Pinpoint the cell where the given text exists, returning its (X, Y) midpoint coordinate. 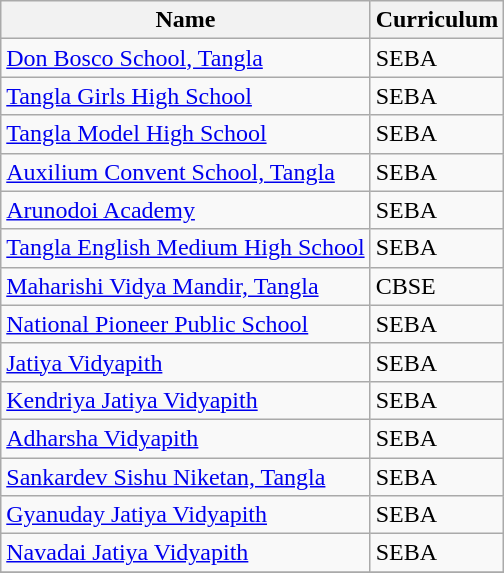
National Pioneer Public School (186, 324)
CBSE (437, 286)
Sankardev Sishu Niketan, Tangla (186, 477)
Curriculum (437, 20)
Tangla Model High School (186, 134)
Don Bosco School, Tangla (186, 58)
Navadai Jatiya Vidyapith (186, 553)
Kendriya Jatiya Vidyapith (186, 400)
Maharishi Vidya Mandir, Tangla (186, 286)
Auxilium Convent School, Tangla (186, 172)
Tangla English Medium High School (186, 248)
Arunodoi Academy (186, 210)
Jatiya Vidyapith (186, 362)
Adharsha Vidyapith (186, 438)
Name (186, 20)
Gyanuday Jatiya Vidyapith (186, 515)
Tangla Girls High School (186, 96)
